Determine the [x, y] coordinate at the center of the cell enclosing the given text.  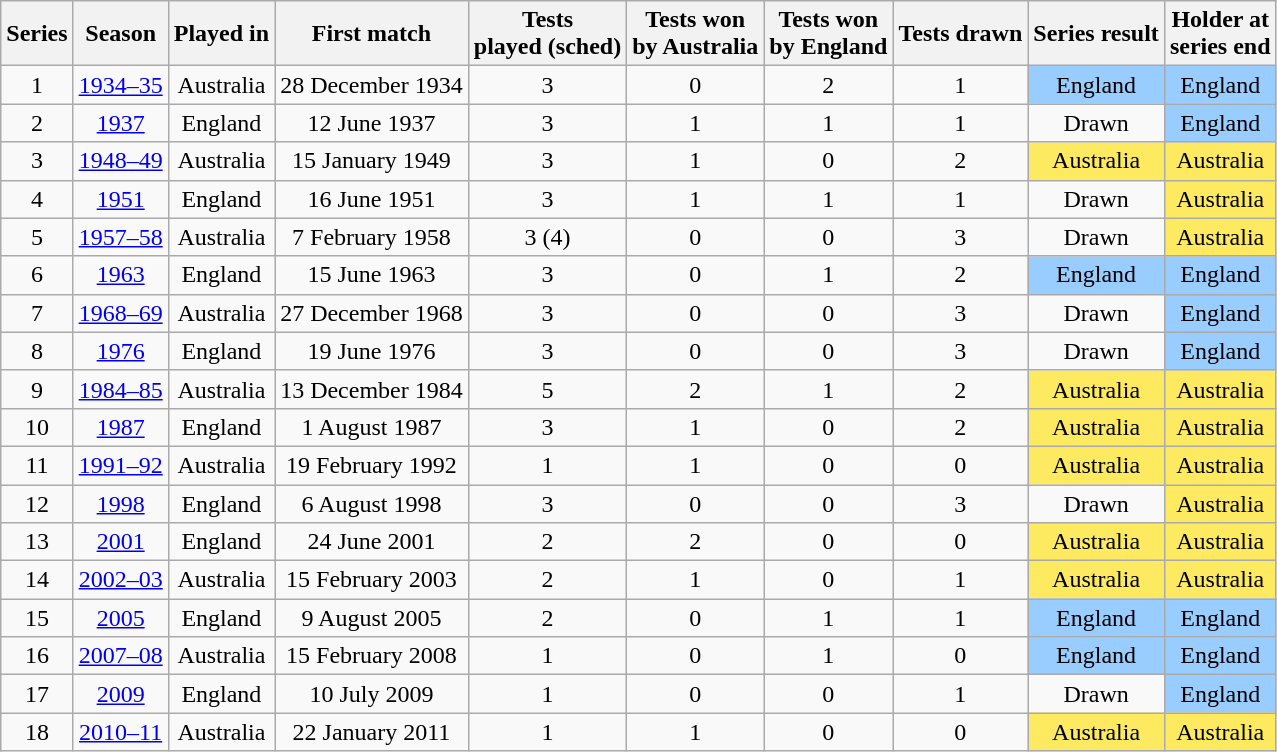
1957–58 [120, 237]
28 December 1934 [372, 85]
1987 [120, 427]
2001 [120, 542]
First match [372, 34]
Tests drawn [960, 34]
24 June 2001 [372, 542]
Tests won by England [828, 34]
15 February 2008 [372, 656]
4 [37, 199]
15 January 1949 [372, 161]
Tests won by Australia [696, 34]
1963 [120, 275]
19 June 1976 [372, 351]
2009 [120, 694]
Series [37, 34]
8 [37, 351]
2007–08 [120, 656]
13 December 1984 [372, 389]
Played in [221, 34]
13 [37, 542]
19 February 1992 [372, 465]
10 July 2009 [372, 694]
1984–85 [120, 389]
2002–03 [120, 580]
6 [37, 275]
7 February 1958 [372, 237]
1991–92 [120, 465]
16 June 1951 [372, 199]
7 [37, 313]
14 [37, 580]
1976 [120, 351]
12 [37, 503]
1998 [120, 503]
18 [37, 732]
9 August 2005 [372, 618]
22 January 2011 [372, 732]
6 August 1998 [372, 503]
15 June 1963 [372, 275]
1934–35 [120, 85]
9 [37, 389]
Holder at series end [1220, 34]
Tests played (sched) [547, 34]
12 June 1937 [372, 123]
Season [120, 34]
15 [37, 618]
17 [37, 694]
2005 [120, 618]
15 February 2003 [372, 580]
Series result [1096, 34]
1948–49 [120, 161]
3 (4) [547, 237]
27 December 1968 [372, 313]
10 [37, 427]
11 [37, 465]
16 [37, 656]
1937 [120, 123]
1 August 1987 [372, 427]
1951 [120, 199]
2010–11 [120, 732]
1968–69 [120, 313]
